Detect which cell encompasses the target text, then output its [x, y] center coordinate. 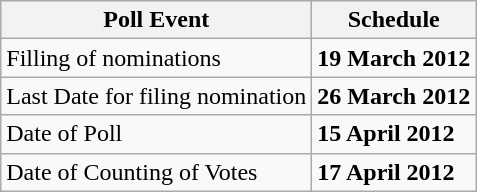
17 April 2012 [394, 172]
19 March 2012 [394, 58]
15 April 2012 [394, 134]
Last Date for filing nomination [156, 96]
Schedule [394, 20]
26 March 2012 [394, 96]
Date of Poll [156, 134]
Filling of nominations [156, 58]
Date of Counting of Votes [156, 172]
Poll Event [156, 20]
